Search for the cell housing the specified text and yield its (x, y) center coordinate. 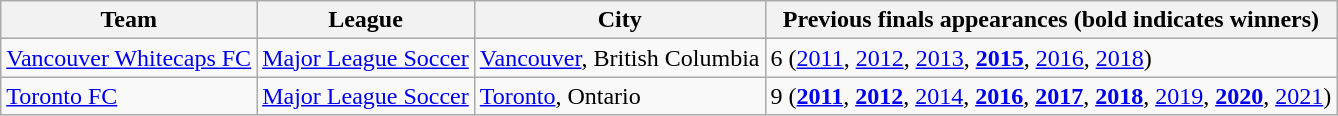
6 (2011, 2012, 2013, 2015, 2016, 2018) (1051, 58)
City (620, 20)
Vancouver Whitecaps FC (129, 58)
Toronto, Ontario (620, 96)
Toronto FC (129, 96)
League (366, 20)
Vancouver, British Columbia (620, 58)
Team (129, 20)
Previous finals appearances (bold indicates winners) (1051, 20)
9 (2011, 2012, 2014, 2016, 2017, 2018, 2019, 2020, 2021) (1051, 96)
